Detect which cell encompasses the target text, then output its [x, y] center coordinate. 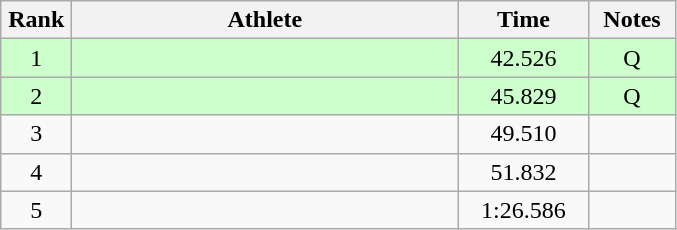
Athlete [265, 20]
4 [36, 172]
Notes [632, 20]
1:26.586 [524, 210]
2 [36, 96]
3 [36, 134]
51.832 [524, 172]
45.829 [524, 96]
Time [524, 20]
42.526 [524, 58]
5 [36, 210]
Rank [36, 20]
49.510 [524, 134]
1 [36, 58]
